Capture the cell that displays the provided text and extract its (x, y) central coordinate. 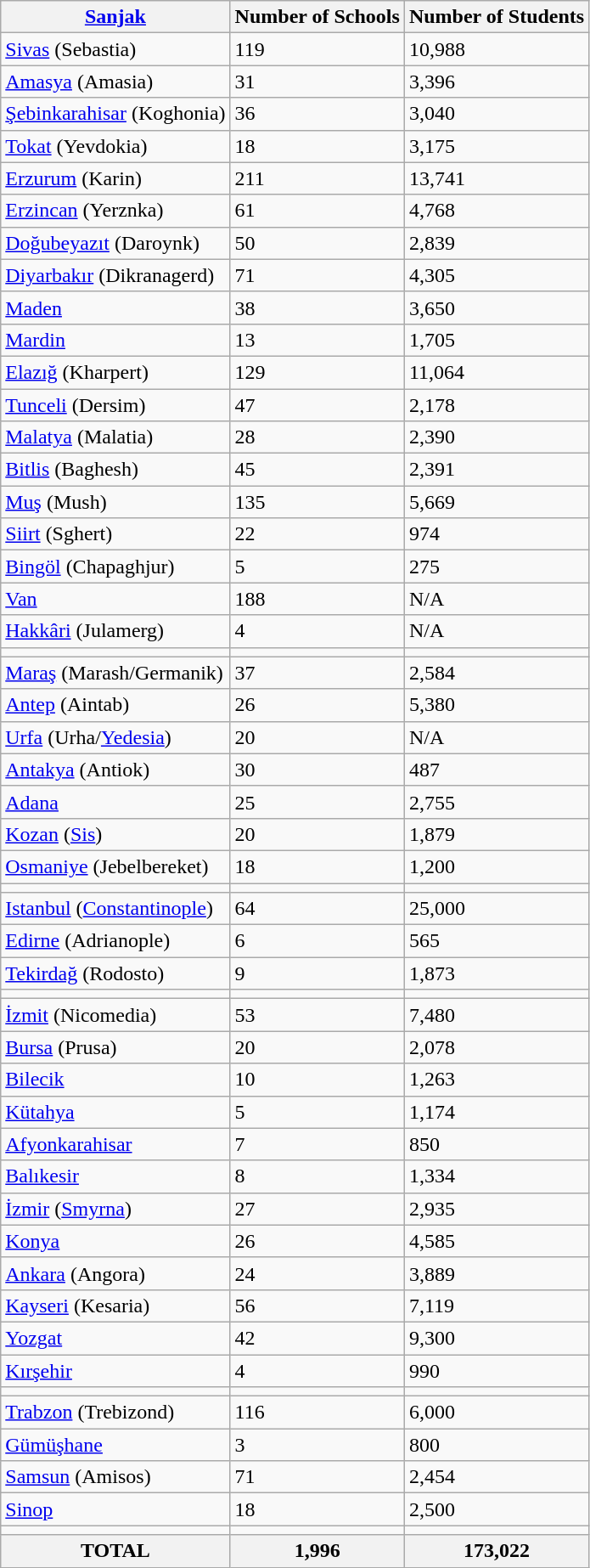
Bingöl (Chapaghjur) (115, 567)
61 (317, 211)
2,454 (496, 1477)
9 (317, 973)
Osmaniye (Jebelbereket) (115, 866)
Sivas (Sebastia) (115, 49)
974 (496, 534)
Sinop (115, 1509)
2,391 (496, 470)
53 (317, 1015)
Urfa (Urha/Yedesia) (115, 737)
42 (317, 1338)
45 (317, 470)
Kırşehir (115, 1370)
3 (317, 1445)
Antep (Aintab) (115, 705)
135 (317, 502)
1,996 (317, 1551)
2,078 (496, 1047)
27 (317, 1209)
30 (317, 770)
4,585 (496, 1241)
6 (317, 941)
2,178 (496, 405)
Konya (115, 1241)
800 (496, 1445)
13 (317, 340)
8 (317, 1176)
Number of Students (496, 17)
56 (317, 1306)
2,839 (496, 243)
Adana (115, 802)
119 (317, 49)
2,500 (496, 1509)
Diyarbakır (Dikranagerd) (115, 275)
2,390 (496, 437)
7,119 (496, 1306)
3,175 (496, 146)
129 (317, 372)
64 (317, 909)
3,650 (496, 307)
Number of Schools (317, 17)
Edirne (Adrianople) (115, 941)
1,200 (496, 866)
565 (496, 941)
Ankara (Angora) (115, 1273)
9,300 (496, 1338)
Antakya (Antiok) (115, 770)
Siirt (Sghert) (115, 534)
37 (317, 673)
Elazığ (Kharpert) (115, 372)
Kütahya (115, 1112)
Bilecik (115, 1080)
3,396 (496, 82)
Kayseri (Kesaria) (115, 1306)
7 (317, 1144)
275 (496, 567)
25,000 (496, 909)
5,380 (496, 705)
25 (317, 802)
38 (317, 307)
173,022 (496, 1551)
10,988 (496, 49)
Van (115, 599)
3,040 (496, 114)
Erzurum (Karin) (115, 178)
2,584 (496, 673)
1,705 (496, 340)
47 (317, 405)
Doğubeyazıt (Daroynk) (115, 243)
4,768 (496, 211)
188 (317, 599)
1,263 (496, 1080)
Erzincan (Yerznka) (115, 211)
6,000 (496, 1413)
TOTAL (115, 1551)
1,174 (496, 1112)
Maden (115, 307)
487 (496, 770)
Sanjak (115, 17)
Hakkâri (Julamerg) (115, 631)
Kozan (Sis) (115, 834)
Mardin (115, 340)
11,064 (496, 372)
Malatya (Malatia) (115, 437)
990 (496, 1370)
211 (317, 178)
Balıkesir (115, 1176)
Tokat (Yevdokia) (115, 146)
22 (317, 534)
31 (317, 82)
Afyonkarahisar (115, 1144)
Trabzon (Trebizond) (115, 1413)
850 (496, 1144)
Tunceli (Dersim) (115, 405)
4,305 (496, 275)
Bitlis (Baghesh) (115, 470)
İzmir (Smyrna) (115, 1209)
2,935 (496, 1209)
Samsun (Amisos) (115, 1477)
1,873 (496, 973)
36 (317, 114)
5,669 (496, 502)
Tekirdağ (Rodosto) (115, 973)
13,741 (496, 178)
1,879 (496, 834)
Yozgat (115, 1338)
3,889 (496, 1273)
28 (317, 437)
10 (317, 1080)
Maraş (Marash/Germanik) (115, 673)
Şebinkarahisar (Koghonia) (115, 114)
7,480 (496, 1015)
24 (317, 1273)
Gümüşhane (115, 1445)
Amasya (Amasia) (115, 82)
2,755 (496, 802)
116 (317, 1413)
1,334 (496, 1176)
Muş (Mush) (115, 502)
50 (317, 243)
İzmit (Nicomedia) (115, 1015)
Bursa (Prusa) (115, 1047)
Istanbul (Constantinople) (115, 909)
